Return [X, Y] of the center of cell containing provided text 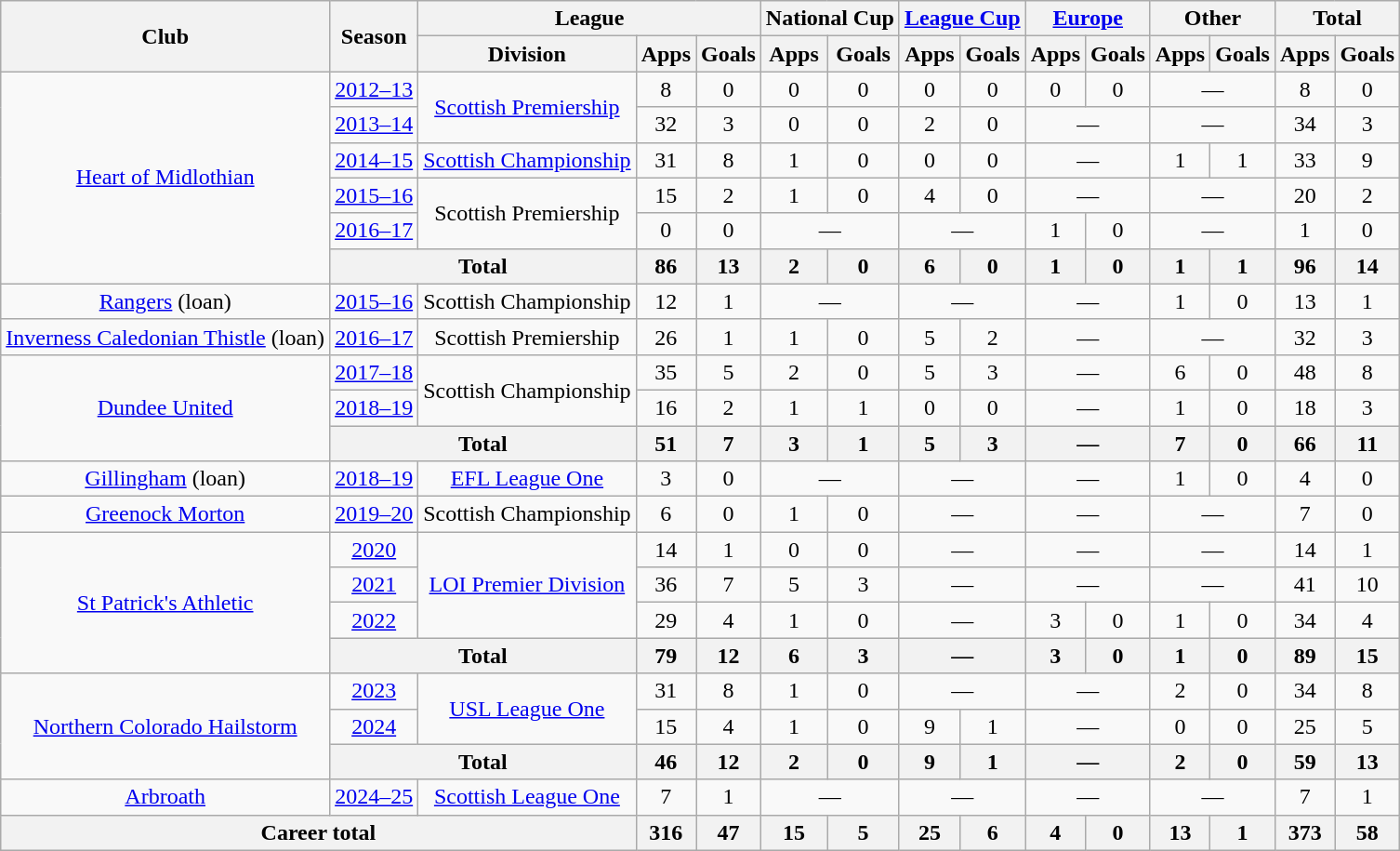
46 [666, 762]
66 [1304, 444]
86 [666, 266]
2019–20 [374, 514]
Heart of Midlothian [165, 178]
29 [666, 620]
Club [165, 36]
16 [666, 407]
35 [666, 372]
EFL League One [527, 479]
58 [1367, 832]
48 [1304, 372]
2023 [374, 691]
National Cup [829, 19]
96 [1304, 266]
Arbroath [165, 797]
Season [374, 36]
41 [1304, 585]
Europe [1088, 19]
18 [1304, 407]
79 [666, 656]
26 [666, 337]
2024 [374, 726]
2014–15 [374, 160]
11 [1367, 444]
Career total [318, 832]
59 [1304, 762]
Inverness Caledonian Thistle (loan) [165, 337]
LOI Premier Division [527, 585]
2020 [374, 550]
Other [1212, 19]
89 [1304, 656]
33 [1304, 160]
USL League One [527, 709]
Scottish League One [527, 797]
2013–14 [374, 125]
2024–25 [374, 797]
36 [666, 585]
Northern Colorado Hailstorm [165, 726]
Greenock Morton [165, 514]
373 [1304, 832]
Dundee United [165, 407]
20 [1304, 195]
League Cup [962, 19]
Rangers (loan) [165, 301]
2021 [374, 585]
316 [666, 832]
47 [729, 832]
Gillingham (loan) [165, 479]
51 [666, 444]
Division [527, 54]
St Patrick's Athletic [165, 603]
10 [1367, 585]
2022 [374, 620]
League [589, 19]
2012–13 [374, 89]
2017–18 [374, 372]
